Search for the cell housing the specified text and yield its [x, y] center coordinate. 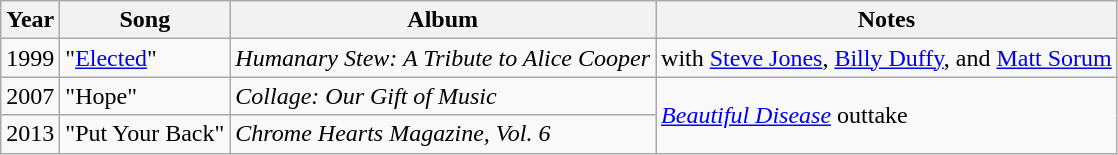
2013 [30, 134]
"Hope" [145, 96]
1999 [30, 58]
Song [145, 20]
with Steve Jones, Billy Duffy, and Matt Sorum [887, 58]
Chrome Hearts Magazine, Vol. 6 [443, 134]
Notes [887, 20]
Collage: Our Gift of Music [443, 96]
Beautiful Disease outtake [887, 115]
"Elected" [145, 58]
Year [30, 20]
"Put Your Back" [145, 134]
Humanary Stew: A Tribute to Alice Cooper [443, 58]
2007 [30, 96]
Album [443, 20]
